Return the [X, Y] coordinate for the center point of the cell that contains the specified text.  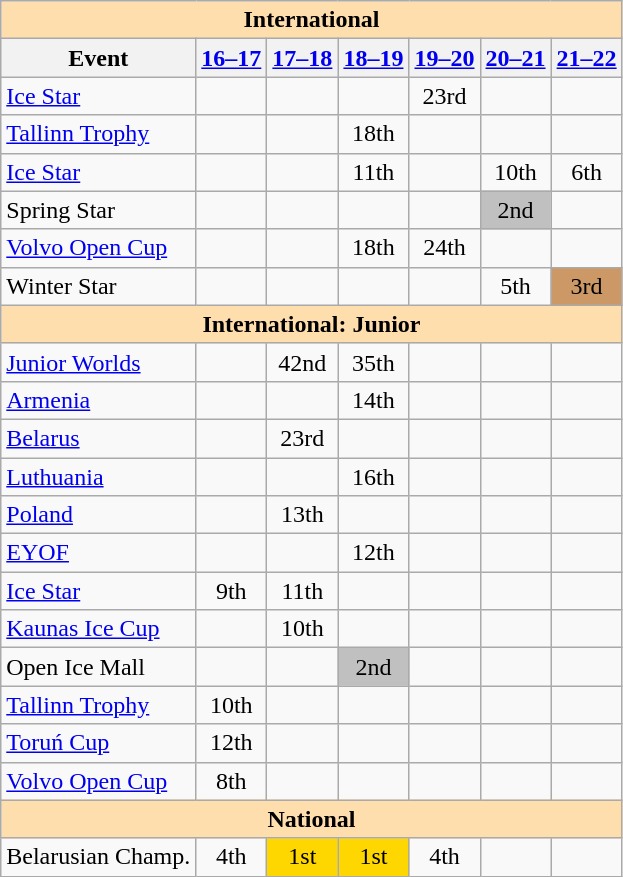
13th [302, 515]
Luthuania [98, 477]
21–22 [586, 58]
9th [232, 591]
14th [374, 400]
Kaunas Ice Cup [98, 629]
International [312, 20]
Spring Star [98, 210]
20–21 [516, 58]
8th [232, 781]
Winter Star [98, 286]
Armenia [98, 400]
17–18 [302, 58]
EYOF [98, 553]
Event [98, 58]
Junior Worlds [98, 362]
6th [586, 172]
Belarus [98, 438]
18–19 [374, 58]
Toruń Cup [98, 743]
16–17 [232, 58]
5th [516, 286]
Open Ice Mall [98, 667]
24th [444, 248]
16th [374, 477]
Belarusian Champ. [98, 857]
42nd [302, 362]
International: Junior [312, 324]
National [312, 819]
19–20 [444, 58]
35th [374, 362]
3rd [586, 286]
Poland [98, 515]
